Locate the cell with the specified text and output its [x, y] center coordinate. 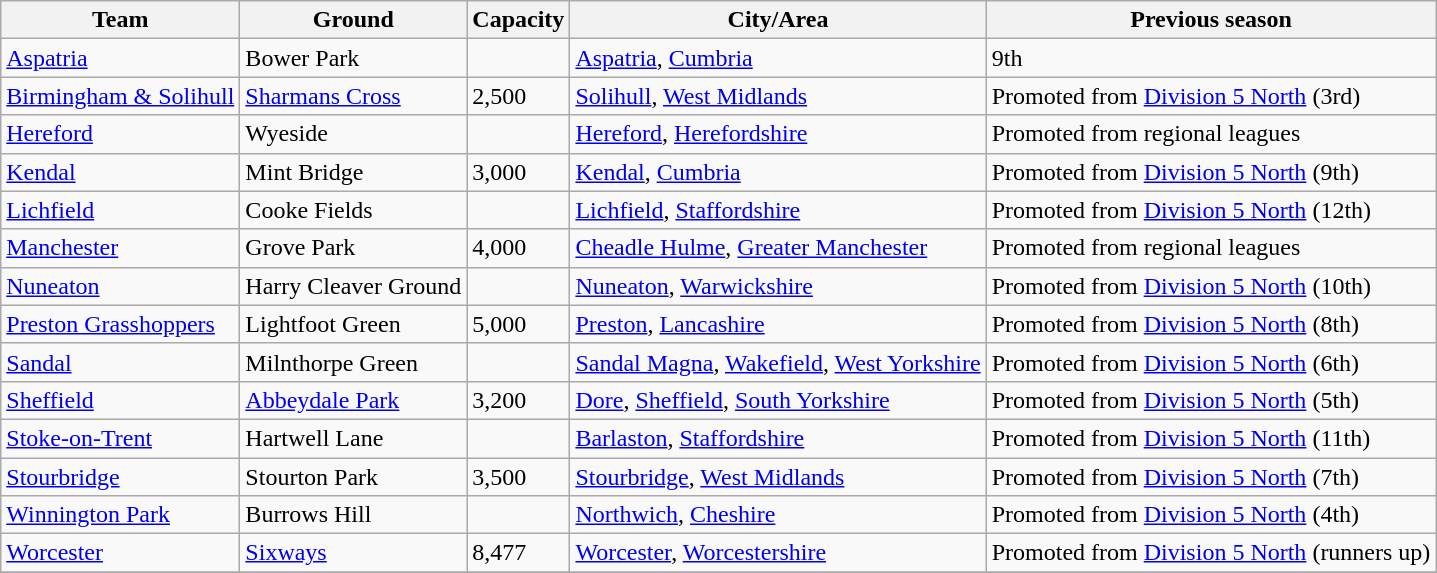
Stourbridge, West Midlands [778, 477]
Stourbridge [120, 477]
Promoted from Division 5 North (5th) [1211, 400]
Nuneaton [120, 286]
Birmingham & Solihull [120, 96]
Lightfoot Green [354, 324]
Cooke Fields [354, 210]
8,477 [518, 553]
Promoted from Division 5 North (7th) [1211, 477]
Lichfield [120, 210]
Aspatria, Cumbria [778, 58]
Solihull, West Midlands [778, 96]
Barlaston, Staffordshire [778, 438]
Nuneaton, Warwickshire [778, 286]
City/Area [778, 20]
Sharmans Cross [354, 96]
Sandal Magna, Wakefield, West Yorkshire [778, 362]
3,000 [518, 172]
4,000 [518, 248]
Bower Park [354, 58]
Stourton Park [354, 477]
Harry Cleaver Ground [354, 286]
Ground [354, 20]
Promoted from Division 5 North (11th) [1211, 438]
Burrows Hill [354, 515]
Worcester, Worcestershire [778, 553]
Winnington Park [120, 515]
Hereford [120, 134]
Team [120, 20]
Promoted from Division 5 North (runners up) [1211, 553]
Kendal, Cumbria [778, 172]
Promoted from Division 5 North (12th) [1211, 210]
Hartwell Lane [354, 438]
Hereford, Herefordshire [778, 134]
Northwich, Cheshire [778, 515]
Worcester [120, 553]
2,500 [518, 96]
Sixways [354, 553]
Capacity [518, 20]
Mint Bridge [354, 172]
Promoted from Division 5 North (9th) [1211, 172]
Sheffield [120, 400]
3,500 [518, 477]
9th [1211, 58]
Dore, Sheffield, South Yorkshire [778, 400]
Promoted from Division 5 North (6th) [1211, 362]
Sandal [120, 362]
Abbeydale Park [354, 400]
Aspatria [120, 58]
Preston Grasshoppers [120, 324]
Promoted from Division 5 North (3rd) [1211, 96]
Lichfield, Staffordshire [778, 210]
Kendal [120, 172]
5,000 [518, 324]
Promoted from Division 5 North (4th) [1211, 515]
3,200 [518, 400]
Wyeside [354, 134]
Promoted from Division 5 North (10th) [1211, 286]
Cheadle Hulme, Greater Manchester [778, 248]
Preston, Lancashire [778, 324]
Grove Park [354, 248]
Previous season [1211, 20]
Manchester [120, 248]
Milnthorpe Green [354, 362]
Promoted from Division 5 North (8th) [1211, 324]
Stoke-on-Trent [120, 438]
